For the text-containing cell, return its midpoint in [X, Y] coordinate format. 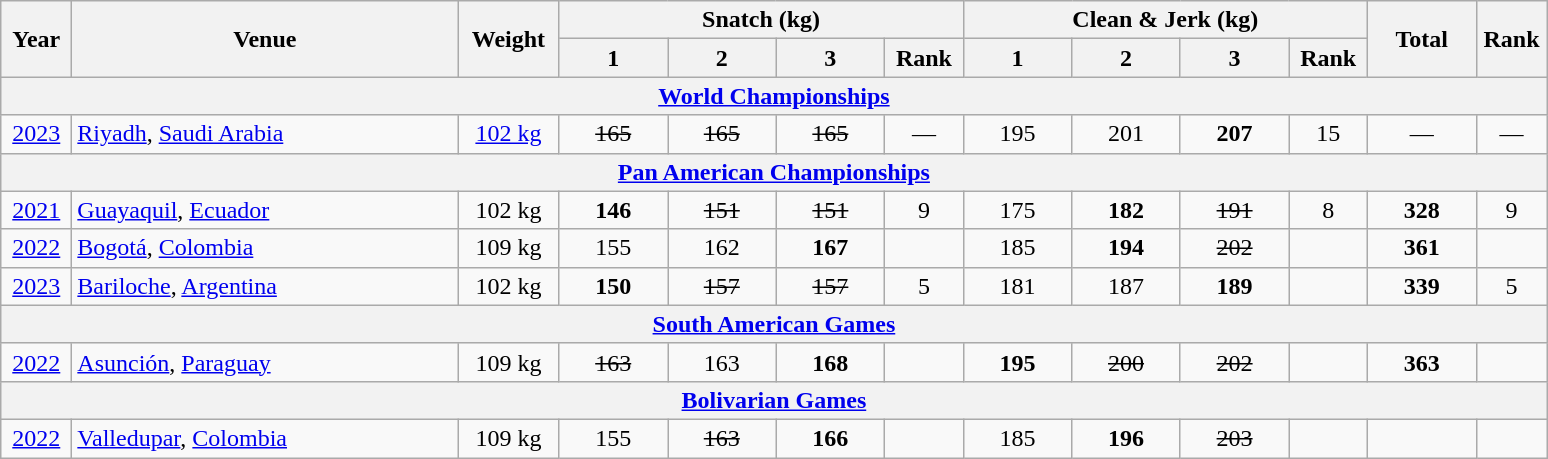
Asunción, Paraguay [265, 362]
203 [1234, 438]
363 [1422, 362]
Snatch (kg) [761, 20]
361 [1422, 248]
196 [1126, 438]
Riyadh, Saudi Arabia [265, 134]
167 [830, 248]
Weight [508, 39]
200 [1126, 362]
Bolivarian Games [774, 400]
328 [1422, 210]
Bogotá, Colombia [265, 248]
Valledupar, Colombia [265, 438]
Pan American Championships [774, 172]
175 [1018, 210]
Total [1422, 39]
Clean & Jerk (kg) [1165, 20]
8 [1328, 210]
Year [36, 39]
207 [1234, 134]
162 [722, 248]
194 [1126, 248]
15 [1328, 134]
339 [1422, 286]
Venue [265, 39]
182 [1126, 210]
168 [830, 362]
Bariloche, Argentina [265, 286]
South American Games [774, 324]
191 [1234, 210]
World Championships [774, 96]
201 [1126, 134]
189 [1234, 286]
Guayaquil, Ecuador [265, 210]
146 [614, 210]
181 [1018, 286]
150 [614, 286]
2021 [36, 210]
187 [1126, 286]
166 [830, 438]
